Provide the (X, Y) coordinate of the cell's center where the given text is located.  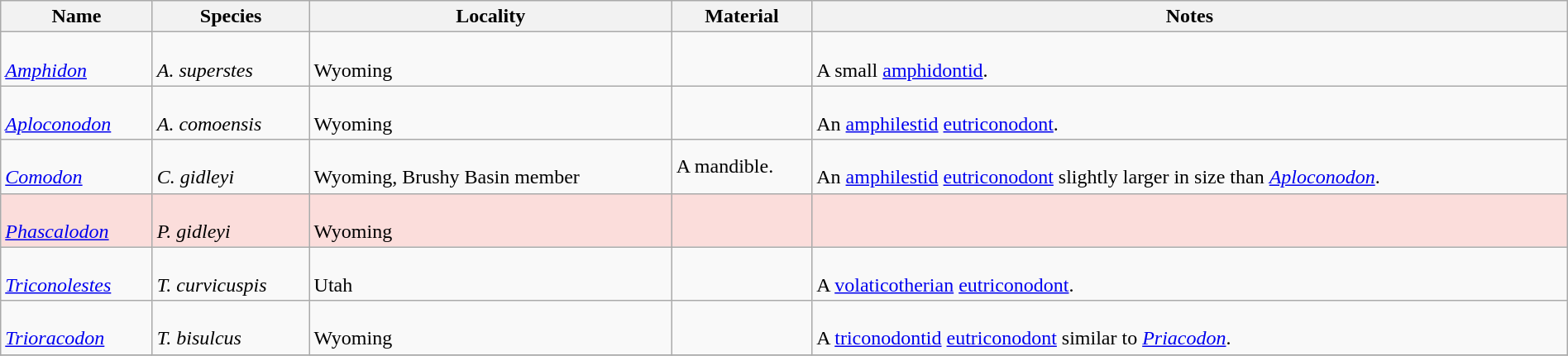
Name (76, 17)
Comodon (76, 167)
Triconolestes (76, 274)
Locality (490, 17)
Species (231, 17)
A mandible. (741, 167)
Wyoming, Brushy Basin member (490, 167)
Phascalodon (76, 220)
Notes (1190, 17)
Utah (490, 274)
A. superstes (231, 59)
Trioracodon (76, 327)
A. comoensis (231, 112)
An amphilestid eutriconodont slightly larger in size than Aploconodon. (1190, 167)
A small amphidontid. (1190, 59)
T. bisulcus (231, 327)
P. gidleyi (231, 220)
A volaticotherian eutriconodont. (1190, 274)
An amphilestid eutriconodont. (1190, 112)
Amphidon (76, 59)
C. gidleyi (231, 167)
A triconodontid eutriconodont similar to Priacodon. (1190, 327)
T. curvicuspis (231, 274)
Aploconodon (76, 112)
Material (741, 17)
